From the cell containing the given text, extract its center point as (x, y) coordinate. 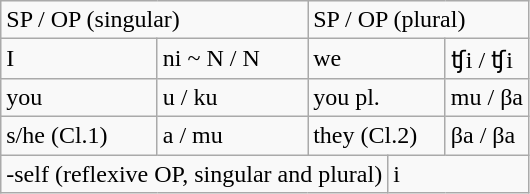
i (458, 173)
a / mu (232, 135)
they (Cl.2) (377, 135)
you pl. (377, 97)
you (79, 97)
s/he (Cl.1) (79, 135)
we (377, 59)
mu / βa (486, 97)
ʧi / ʧi (486, 59)
I (79, 59)
u / ku (232, 97)
SP / OP (plural) (418, 20)
ni ~ N / N (232, 59)
βa / βa (486, 135)
SP / OP (singular) (154, 20)
-self (reflexive OP, singular and plural) (194, 173)
